Detect which cell encompasses the target text, then output its (X, Y) center coordinate. 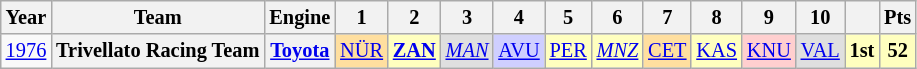
ZAN (414, 51)
52 (898, 51)
Team (158, 17)
NÜR (362, 51)
CET (667, 51)
7 (667, 17)
8 (716, 17)
VAL (820, 51)
1st (862, 51)
4 (518, 17)
PER (568, 51)
Engine (300, 17)
9 (769, 17)
3 (468, 17)
6 (618, 17)
MNZ (618, 51)
Toyota (300, 51)
MAN (468, 51)
KNU (769, 51)
5 (568, 17)
Trivellato Racing Team (158, 51)
KAS (716, 51)
2 (414, 17)
AVU (518, 51)
Pts (898, 17)
Year (26, 17)
1976 (26, 51)
1 (362, 17)
10 (820, 17)
